From the cell containing the given text, extract its center point as (X, Y) coordinate. 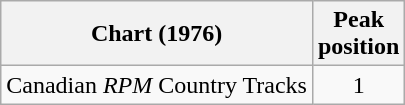
Peakposition (358, 34)
Chart (1976) (157, 34)
1 (358, 85)
Canadian RPM Country Tracks (157, 85)
